Identify which cell holds the provided text, then report its (x, y) central coordinate. 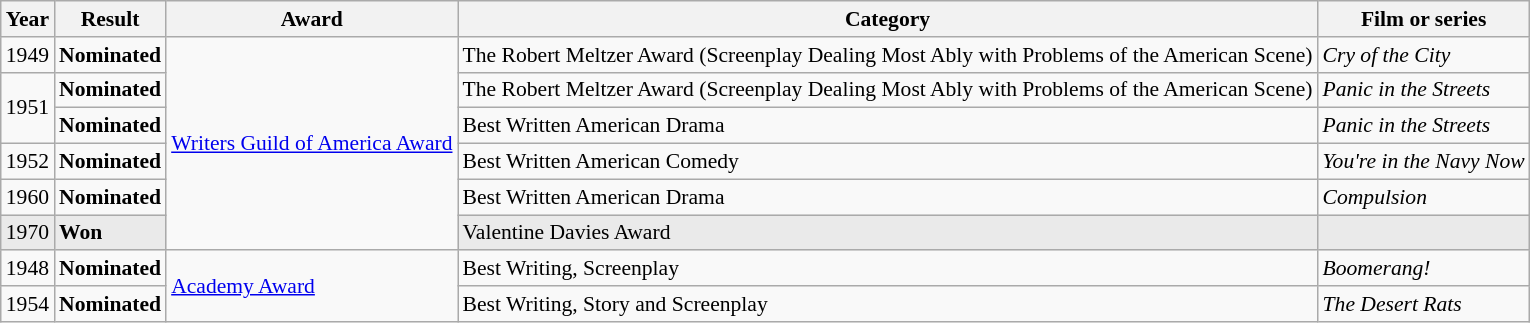
Boomerang! (1424, 269)
Valentine Davies Award (888, 233)
1952 (28, 162)
Cry of the City (1424, 55)
1954 (28, 304)
Award (312, 19)
1948 (28, 269)
Best Writing, Screenplay (888, 269)
Compulsion (1424, 197)
Best Written American Comedy (888, 162)
1951 (28, 108)
1960 (28, 197)
1970 (28, 233)
Writers Guild of America Award (312, 144)
The Desert Rats (1424, 304)
Category (888, 19)
You're in the Navy Now (1424, 162)
Best Writing, Story and Screenplay (888, 304)
Year (28, 19)
Result (110, 19)
Film or series (1424, 19)
Academy Award (312, 286)
Won (110, 233)
1949 (28, 55)
